For the text-containing cell, return its midpoint in (X, Y) coordinate format. 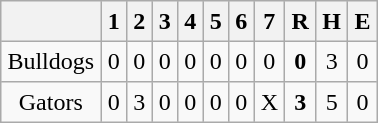
7 (270, 21)
Gators (51, 102)
H (332, 21)
R (300, 21)
2 (139, 21)
Bulldogs (51, 61)
4 (190, 21)
X (270, 102)
E (363, 21)
6 (241, 21)
1 (114, 21)
